Output the [X, Y] coordinate of the center of the cell containing the given text.  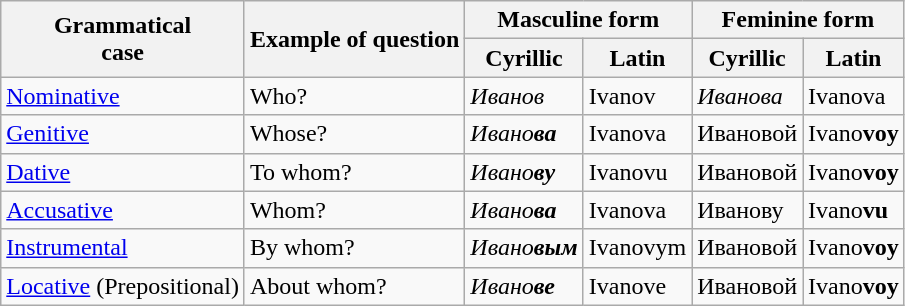
Ivanovym [637, 248]
To whom? [354, 172]
Ивановым [524, 248]
Иванове [524, 286]
Dative [123, 172]
Locative (Prepositional) [123, 286]
Nominative [123, 96]
Ivanove [637, 286]
About whom? [354, 286]
Instrumental [123, 248]
Иванов [524, 96]
Grammaticalcase [123, 39]
By whom? [354, 248]
Genitive [123, 134]
Whose? [354, 134]
Feminine form [798, 20]
Ivanov [637, 96]
Whom? [354, 210]
Accusative [123, 210]
Example of question [354, 39]
Who? [354, 96]
Masculine form [578, 20]
